Find where the given text appears and provide that cell's center as [x, y] coordinate. 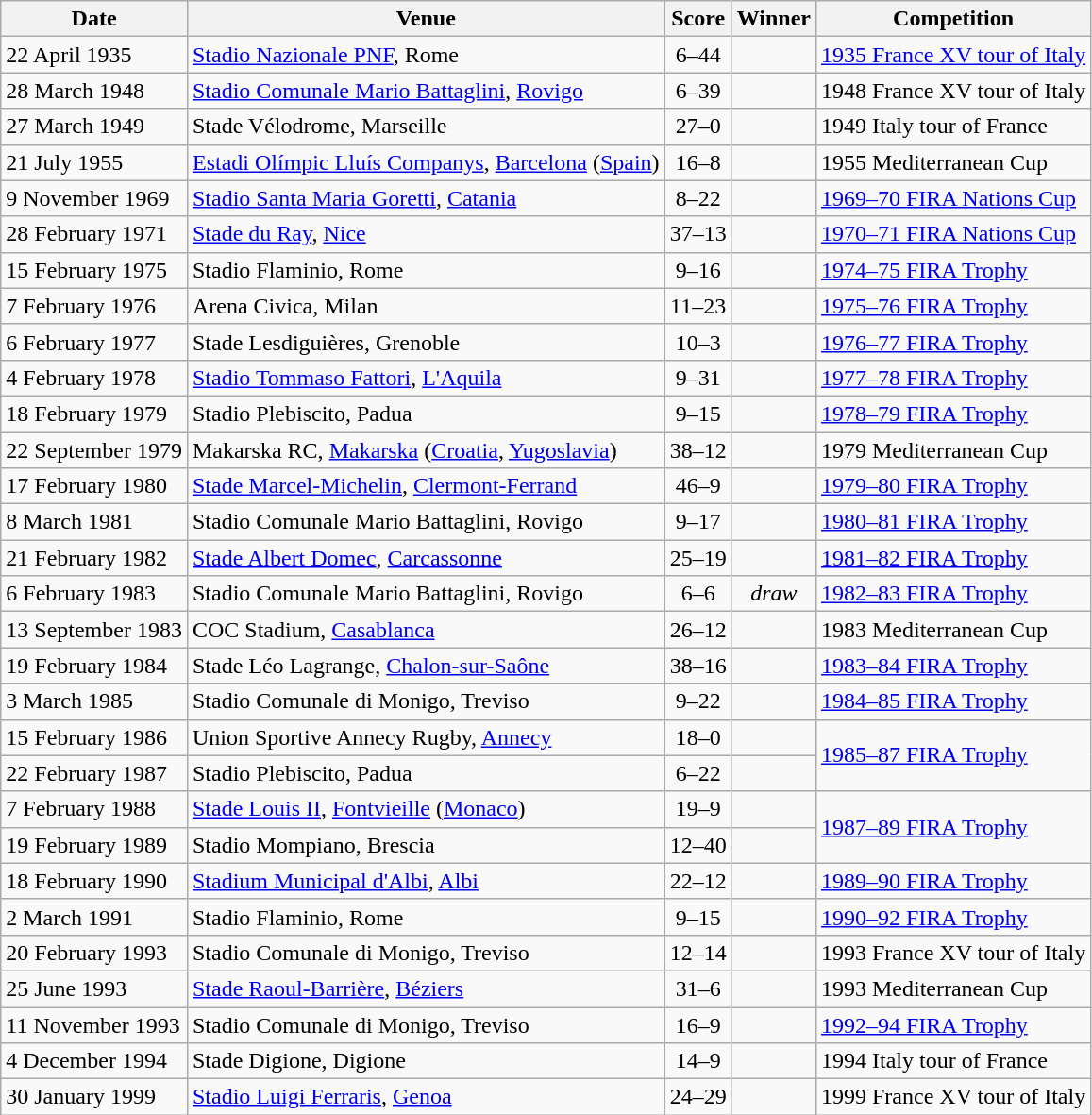
4 February 1978 [94, 378]
8–22 [698, 198]
9–17 [698, 522]
24–29 [698, 1097]
Winner [774, 19]
27–0 [698, 127]
Stadio Luigi Ferraris, Genoa [426, 1097]
1979 Mediterranean Cup [953, 450]
1969–70 FIRA Nations Cup [953, 198]
15 February 1975 [94, 270]
1994 Italy tour of France [953, 1061]
1979–80 FIRA Trophy [953, 486]
Stadium Municipal d'Albi, Albi [426, 881]
26–12 [698, 630]
6–22 [698, 773]
1949 Italy tour of France [953, 127]
27 March 1949 [94, 127]
38–12 [698, 450]
1982–83 FIRA Trophy [953, 594]
6–44 [698, 55]
1983–84 FIRA Trophy [953, 666]
7 February 1976 [94, 306]
Stadio Nazionale PNF, Rome [426, 55]
38–16 [698, 666]
1978–79 FIRA Trophy [953, 414]
Estadi Olímpic Lluís Companys, Barcelona (Spain) [426, 162]
19 February 1984 [94, 666]
Competition [953, 19]
28 February 1971 [94, 234]
1955 Mediterranean Cup [953, 162]
Stadio Santa Maria Goretti, Catania [426, 198]
6 February 1983 [94, 594]
1981–82 FIRA Trophy [953, 558]
22 February 1987 [94, 773]
1999 France XV tour of Italy [953, 1097]
25–19 [698, 558]
Stadio Tommaso Fattori, L'Aquila [426, 378]
30 January 1999 [94, 1097]
14–9 [698, 1061]
28 March 1948 [94, 91]
12–40 [698, 845]
46–9 [698, 486]
1989–90 FIRA Trophy [953, 881]
4 December 1994 [94, 1061]
9 November 1969 [94, 198]
Stade Louis II, Fontvieille (Monaco) [426, 809]
1993 France XV tour of Italy [953, 953]
Stade du Ray, Nice [426, 234]
21 February 1982 [94, 558]
Venue [426, 19]
Arena Civica, Milan [426, 306]
1983 Mediterranean Cup [953, 630]
2 March 1991 [94, 917]
37–13 [698, 234]
1984–85 FIRA Trophy [953, 701]
1976–77 FIRA Trophy [953, 342]
9–16 [698, 270]
Stade Vélodrome, Marseille [426, 127]
21 July 1955 [94, 162]
16–9 [698, 1024]
16–8 [698, 162]
Score [698, 19]
Stade Lesdiguières, Grenoble [426, 342]
12–14 [698, 953]
1977–78 FIRA Trophy [953, 378]
22 September 1979 [94, 450]
Makarska RC, Makarska (Croatia, Yugoslavia) [426, 450]
18 February 1990 [94, 881]
6–6 [698, 594]
Stade Marcel-Michelin, Clermont-Ferrand [426, 486]
1992–94 FIRA Trophy [953, 1024]
1970–71 FIRA Nations Cup [953, 234]
18–0 [698, 737]
25 June 1993 [94, 988]
15 February 1986 [94, 737]
17 February 1980 [94, 486]
Union Sportive Annecy Rugby, Annecy [426, 737]
Stade Digione, Digione [426, 1061]
1948 France XV tour of Italy [953, 91]
11–23 [698, 306]
1975–76 FIRA Trophy [953, 306]
13 September 1983 [94, 630]
7 February 1988 [94, 809]
11 November 1993 [94, 1024]
1990–92 FIRA Trophy [953, 917]
22–12 [698, 881]
31–6 [698, 988]
Stade Léo Lagrange, Chalon-sur-Saône [426, 666]
6–39 [698, 91]
9–22 [698, 701]
1993 Mediterranean Cup [953, 988]
9–31 [698, 378]
3 March 1985 [94, 701]
22 April 1935 [94, 55]
8 March 1981 [94, 522]
1935 France XV tour of Italy [953, 55]
20 February 1993 [94, 953]
19–9 [698, 809]
Stadio Mompiano, Brescia [426, 845]
Date [94, 19]
Stade Albert Domec, Carcassonne [426, 558]
Stade Raoul-Barrière, Béziers [426, 988]
6 February 1977 [94, 342]
1987–89 FIRA Trophy [953, 827]
19 February 1989 [94, 845]
draw [774, 594]
1980–81 FIRA Trophy [953, 522]
COC Stadium, Casablanca [426, 630]
1974–75 FIRA Trophy [953, 270]
1985–87 FIRA Trophy [953, 755]
10–3 [698, 342]
18 February 1979 [94, 414]
